Return (X, Y) of the center of cell containing provided text 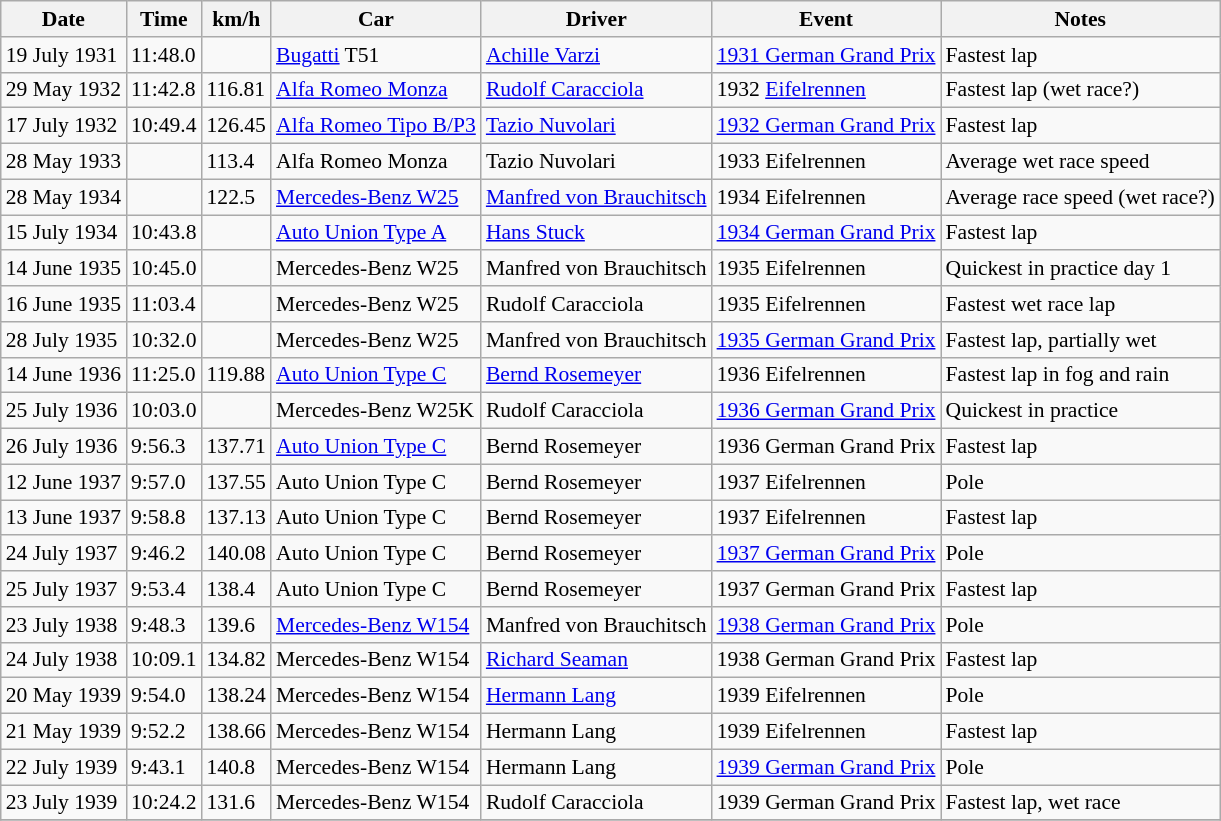
km/h (236, 19)
Hans Stuck (596, 233)
126.45 (236, 126)
1934 Eifelrennen (826, 197)
Alfa Romeo Tipo B/P3 (376, 126)
Event (826, 19)
137.71 (236, 447)
28 May 1934 (64, 197)
Fastest lap in fog and rain (1080, 375)
138.66 (236, 732)
1932 German Grand Prix (826, 126)
9:57.0 (164, 482)
113.4 (236, 162)
23 July 1938 (64, 625)
1936 Eifelrennen (826, 375)
Driver (596, 19)
140.8 (236, 767)
Bugatti T51 (376, 55)
Richard Seaman (596, 660)
20 May 1939 (64, 696)
116.81 (236, 90)
9:43.1 (164, 767)
9:46.2 (164, 554)
14 June 1935 (64, 269)
16 June 1935 (64, 304)
11:03.4 (164, 304)
Achille Varzi (596, 55)
Fastest lap, wet race (1080, 803)
10:09.1 (164, 660)
28 July 1935 (64, 340)
Quickest in practice (1080, 411)
134.82 (236, 660)
12 June 1937 (64, 482)
Car (376, 19)
Fastest lap, partially wet (1080, 340)
Notes (1080, 19)
140.08 (236, 554)
13 June 1937 (64, 518)
11:48.0 (164, 55)
Average race speed (wet race?) (1080, 197)
24 July 1938 (64, 660)
25 July 1936 (64, 411)
Time (164, 19)
28 May 1933 (64, 162)
119.88 (236, 375)
137.55 (236, 482)
Mercedes-Benz W25K (376, 411)
29 May 1932 (64, 90)
21 May 1939 (64, 732)
131.6 (236, 803)
Average wet race speed (1080, 162)
9:56.3 (164, 447)
10:45.0 (164, 269)
9:53.4 (164, 589)
25 July 1937 (64, 589)
1935 German Grand Prix (826, 340)
137.13 (236, 518)
Fastest lap (wet race?) (1080, 90)
23 July 1939 (64, 803)
1933 Eifelrennen (826, 162)
Quickest in practice day 1 (1080, 269)
Auto Union Type A (376, 233)
22 July 1939 (64, 767)
9:52.2 (164, 732)
10:43.8 (164, 233)
10:24.2 (164, 803)
14 June 1936 (64, 375)
9:58.8 (164, 518)
Date (64, 19)
9:54.0 (164, 696)
10:03.0 (164, 411)
10:49.4 (164, 126)
9:48.3 (164, 625)
138.4 (236, 589)
1932 Eifelrennen (826, 90)
19 July 1931 (64, 55)
26 July 1936 (64, 447)
1934 German Grand Prix (826, 233)
11:25.0 (164, 375)
24 July 1937 (64, 554)
1931 German Grand Prix (826, 55)
10:32.0 (164, 340)
11:42.8 (164, 90)
138.24 (236, 696)
15 July 1934 (64, 233)
Fastest wet race lap (1080, 304)
122.5 (236, 197)
139.6 (236, 625)
17 July 1932 (64, 126)
